Output the (X, Y) coordinate of the center of the cell containing the given text.  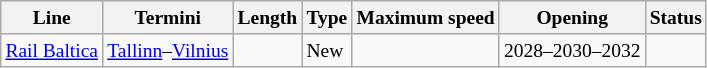
Maximum speed (426, 18)
Line (52, 18)
Tallinn–Vilnius (168, 50)
Opening (572, 18)
Rail Baltica (52, 50)
Type (327, 18)
New (327, 50)
Length (268, 18)
2028–2030–2032 (572, 50)
Termini (168, 18)
Status (676, 18)
